Locate the cell with the specified text and output its [X, Y] center coordinate. 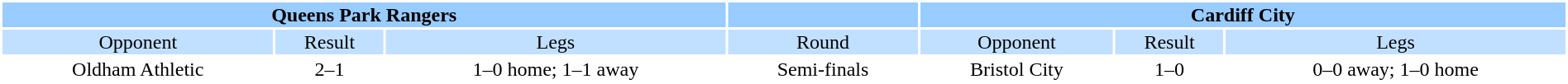
0–0 away; 1–0 home [1396, 69]
Cardiff City [1243, 15]
Semi-finals [822, 69]
1–0 [1169, 69]
Bristol City [1017, 69]
2–1 [330, 69]
Queens Park Rangers [364, 15]
Oldham Athletic [138, 69]
1–0 home; 1–1 away [556, 69]
Round [822, 42]
